From the cell containing the given text, extract its center point as (X, Y) coordinate. 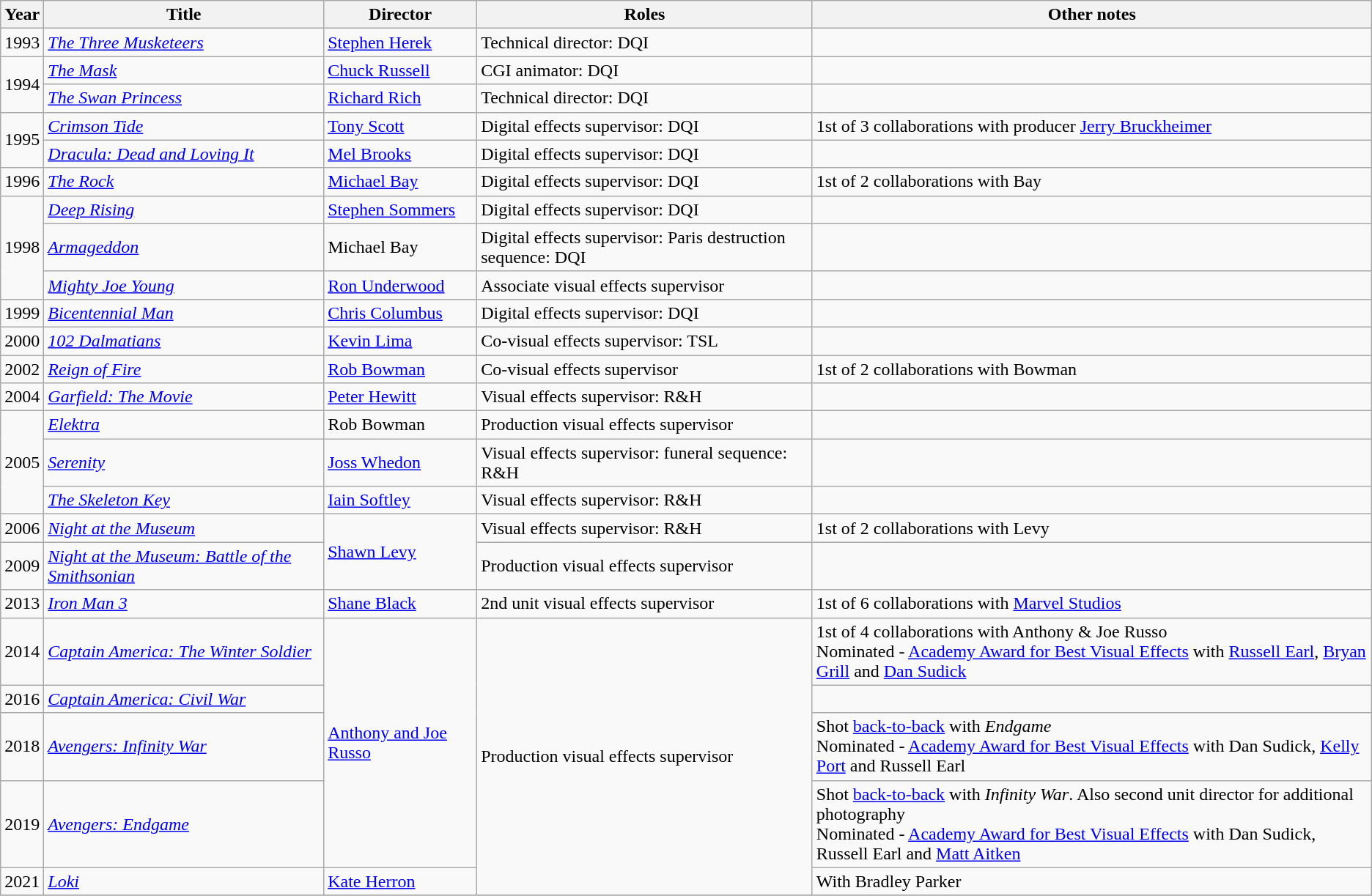
1998 (22, 248)
1999 (22, 313)
Roles (645, 15)
Ron Underwood (400, 285)
1994 (22, 84)
Mighty Joe Young (184, 285)
1st of 2 collaborations with Bowman (1092, 369)
Deep Rising (184, 210)
2014 (22, 651)
2000 (22, 341)
Garfield: The Movie (184, 397)
1st of 2 collaborations with Bay (1092, 182)
Kevin Lima (400, 341)
Night at the Museum (184, 528)
Stephen Sommers (400, 210)
Director (400, 15)
2021 (22, 881)
Reign of Fire (184, 369)
Peter Hewitt (400, 397)
Captain America: The Winter Soldier (184, 651)
The Skeleton Key (184, 500)
Stephen Herek (400, 42)
With Bradley Parker (1092, 881)
Chris Columbus (400, 313)
Elektra (184, 425)
2018 (22, 747)
Tony Scott (400, 126)
Visual effects supervisor: funeral sequence: R&H (645, 463)
Anthony and Joe Russo (400, 743)
Loki (184, 881)
Co-visual effects supervisor (645, 369)
Title (184, 15)
Shot back-to-back with EndgameNominated - Academy Award for Best Visual Effects with Dan Sudick, Kelly Port and Russell Earl (1092, 747)
2nd unit visual effects supervisor (645, 604)
Co-visual effects supervisor: TSL (645, 341)
Bicentennial Man (184, 313)
Avengers: Endgame (184, 823)
Other notes (1092, 15)
2016 (22, 699)
Iron Man 3 (184, 604)
1996 (22, 182)
1993 (22, 42)
1st of 6 collaborations with Marvel Studios (1092, 604)
The Swan Princess (184, 98)
2005 (22, 463)
102 Dalmatians (184, 341)
2002 (22, 369)
Iain Softley (400, 500)
Serenity (184, 463)
The Mask (184, 70)
Mel Brooks (400, 154)
2004 (22, 397)
Night at the Museum: Battle of the Smithsonian (184, 566)
Joss Whedon (400, 463)
2006 (22, 528)
Shawn Levy (400, 552)
Chuck Russell (400, 70)
Kate Herron (400, 881)
Digital effects supervisor: Paris destruction sequence: DQI (645, 248)
2009 (22, 566)
Associate visual effects supervisor (645, 285)
Crimson Tide (184, 126)
The Three Musketeers (184, 42)
Captain America: Civil War (184, 699)
2013 (22, 604)
Shane Black (400, 604)
CGI animator: DQI (645, 70)
Year (22, 15)
2019 (22, 823)
1st of 4 collaborations with Anthony & Joe RussoNominated - Academy Award for Best Visual Effects with Russell Earl, Bryan Grill and Dan Sudick (1092, 651)
The Rock (184, 182)
1st of 3 collaborations with producer Jerry Bruckheimer (1092, 126)
Armageddon (184, 248)
1st of 2 collaborations with Levy (1092, 528)
Richard Rich (400, 98)
Dracula: Dead and Loving It (184, 154)
Avengers: Infinity War (184, 747)
1995 (22, 140)
